Determine the (x, y) coordinate at the center of the cell enclosing the given text.  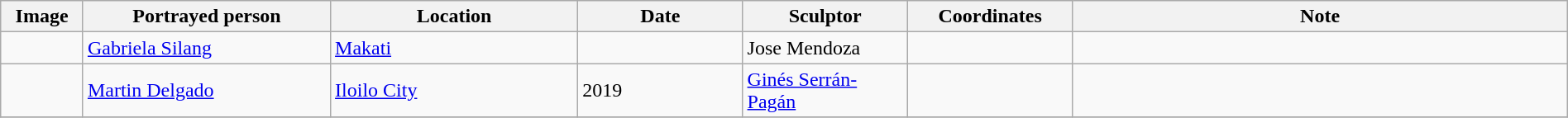
Ginés Serrán-Pagán (825, 91)
Coordinates (989, 17)
Date (660, 17)
Note (1320, 17)
Image (42, 17)
2019 (660, 91)
Location (455, 17)
Makati (455, 48)
Gabriela Silang (207, 48)
Martin Delgado (207, 91)
Portrayed person (207, 17)
Sculptor (825, 17)
Iloilo City (455, 91)
Jose Mendoza (825, 48)
